For the text-containing cell, return its midpoint in (x, y) coordinate format. 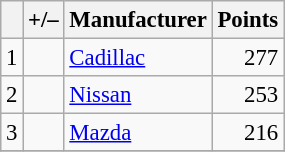
Nissan (138, 95)
Cadillac (138, 58)
2 (12, 95)
3 (12, 133)
+/– (44, 20)
253 (248, 95)
Manufacturer (138, 20)
Mazda (138, 133)
277 (248, 58)
Points (248, 20)
1 (12, 58)
216 (248, 133)
